Extract the (x, y) coordinate from the center of the cell holding the provided text.  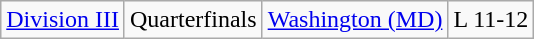
Quarterfinals (193, 20)
L 11-12 (491, 20)
Division III (63, 20)
Washington (MD) (355, 20)
